Output the (X, Y) coordinate of the center of the cell containing the given text.  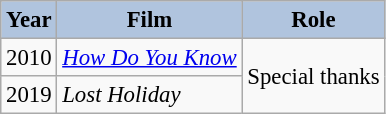
2010 (29, 58)
Lost Holiday (150, 95)
2019 (29, 95)
Year (29, 20)
How Do You Know (150, 58)
Special thanks (314, 76)
Film (150, 20)
Role (314, 20)
